Pinpoint the cell where the given text exists, returning its [X, Y] midpoint coordinate. 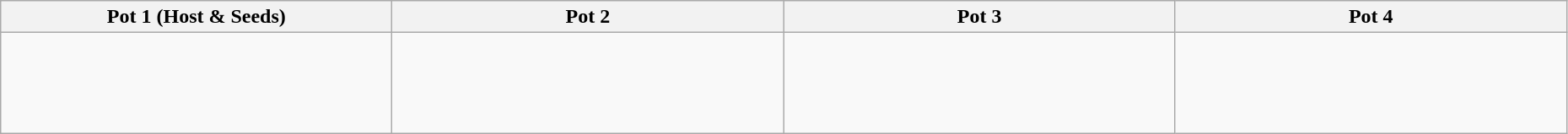
Pot 2 [588, 17]
Pot 3 [979, 17]
Pot 4 [1371, 17]
Pot 1 (Host & Seeds) [197, 17]
